Find where the given text appears and provide that cell's center as [X, Y] coordinate. 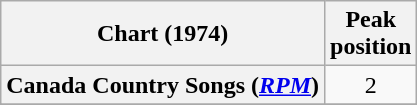
Chart (1974) [163, 34]
Peak position [371, 34]
2 [371, 85]
Canada Country Songs (RPM) [163, 85]
